Scan for the cell matching the given text and deliver its [X, Y] coordinate at center. 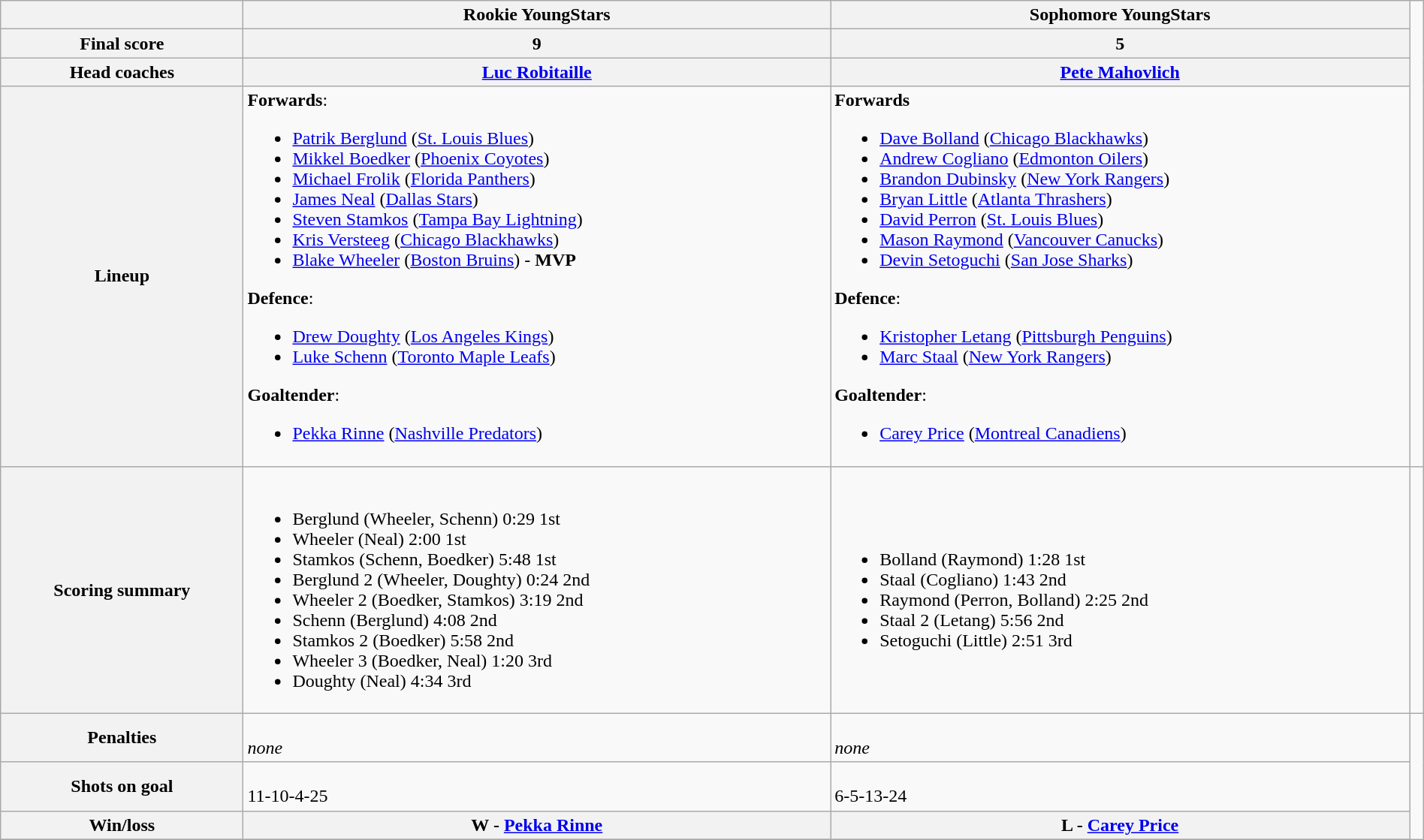
Sophomore YoungStars [1121, 15]
Penalties [122, 737]
11-10-4-25 [537, 787]
Bolland (Raymond) 1:28 1stStaal (Cogliano) 1:43 2ndRaymond (Perron, Bolland) 2:25 2ndStaal 2 (Letang) 5:56 2ndSetoguchi (Little) 2:51 3rd [1121, 590]
Final score [122, 44]
Rookie YoungStars [537, 15]
W - Pekka Rinne [537, 825]
Head coaches [122, 72]
9 [537, 44]
Pete Mahovlich [1121, 72]
5 [1121, 44]
L - Carey Price [1121, 825]
Win/loss [122, 825]
Shots on goal [122, 787]
Luc Robitaille [537, 72]
6-5-13-24 [1121, 787]
Scoring summary [122, 590]
Lineup [122, 276]
